Locate the cell with the specified text and output its [X, Y] center coordinate. 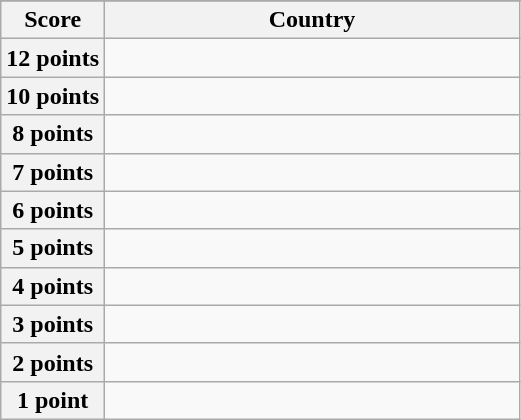
3 points [53, 324]
4 points [53, 286]
5 points [53, 248]
10 points [53, 96]
Country [312, 20]
1 point [53, 400]
2 points [53, 362]
12 points [53, 58]
7 points [53, 172]
Score [53, 20]
6 points [53, 210]
8 points [53, 134]
